Determine the [X, Y] coordinate at the center of the cell enclosing the given text.  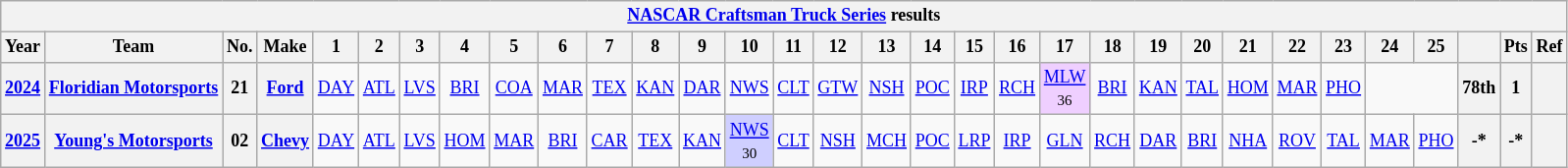
Ford [286, 88]
MLW36 [1064, 88]
ROV [1297, 141]
02 [239, 141]
MCH [887, 141]
10 [750, 47]
4 [465, 47]
23 [1344, 47]
17 [1064, 47]
8 [655, 47]
20 [1202, 47]
78th [1480, 88]
16 [1018, 47]
7 [609, 47]
GLN [1064, 141]
13 [887, 47]
2024 [24, 88]
NWS30 [750, 141]
2 [379, 47]
Pts [1517, 47]
24 [1389, 47]
19 [1158, 47]
9 [703, 47]
12 [838, 47]
No. [239, 47]
Ref [1549, 47]
15 [974, 47]
Year [24, 47]
5 [514, 47]
Young's Motorsports [133, 141]
25 [1437, 47]
COA [514, 88]
3 [420, 47]
CAR [609, 141]
22 [1297, 47]
14 [932, 47]
NASCAR Craftsman Truck Series results [784, 16]
LRP [974, 141]
18 [1113, 47]
Floridian Motorsports [133, 88]
NHA [1248, 141]
2025 [24, 141]
11 [793, 47]
Team [133, 47]
Chevy [286, 141]
6 [563, 47]
NWS [750, 88]
Make [286, 47]
GTW [838, 88]
